From the cell containing the given text, extract its center point as (X, Y) coordinate. 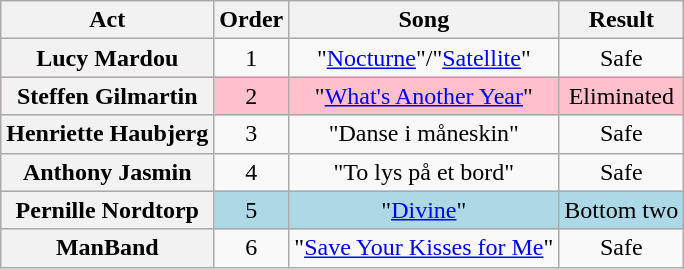
4 (252, 172)
Bottom two (622, 210)
Result (622, 20)
Order (252, 20)
"What's Another Year" (424, 96)
5 (252, 210)
ManBand (108, 248)
Song (424, 20)
3 (252, 134)
Henriette Haubjerg (108, 134)
Act (108, 20)
Steffen Gilmartin (108, 96)
"Save Your Kisses for Me" (424, 248)
2 (252, 96)
Lucy Mardou (108, 58)
1 (252, 58)
6 (252, 248)
"Nocturne"/"Satellite" (424, 58)
Anthony Jasmin (108, 172)
Eliminated (622, 96)
"To lys på et bord" (424, 172)
"Danse i måneskin" (424, 134)
Pernille Nordtorp (108, 210)
"Divine" (424, 210)
